Identify which cell holds the provided text, then report its (x, y) central coordinate. 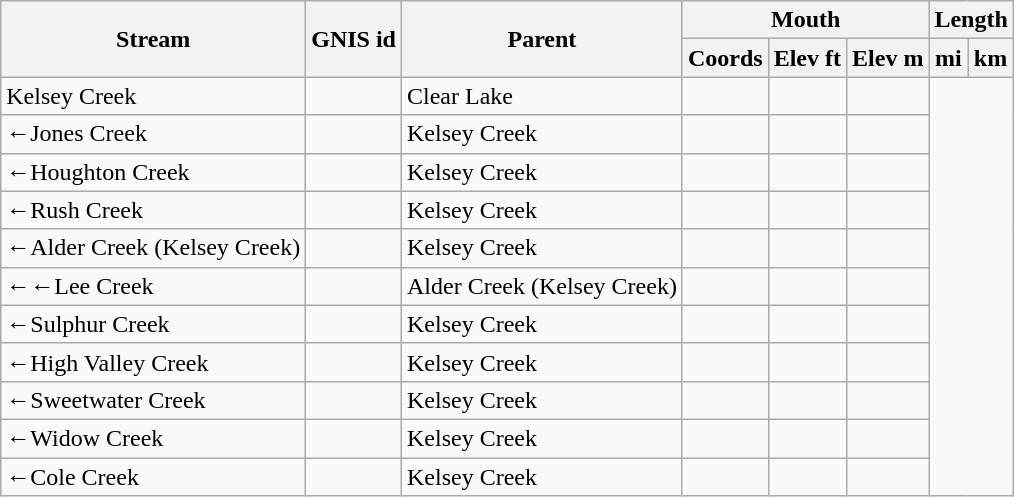
←Sweetwater Creek (154, 400)
←Houghton Creek (154, 172)
Length (971, 20)
Clear Lake (542, 96)
Stream (154, 39)
←Widow Creek (154, 438)
←Cole Creek (154, 477)
←Rush Creek (154, 210)
←Alder Creek (Kelsey Creek) (154, 248)
←Jones Creek (154, 134)
Coords (725, 58)
mi (948, 58)
Alder Creek (Kelsey Creek) (542, 286)
km (991, 58)
GNIS id (354, 39)
Elev ft (807, 58)
←Sulphur Creek (154, 324)
←High Valley Creek (154, 362)
Mouth (805, 20)
←←Lee Creek (154, 286)
Parent (542, 39)
Elev m (888, 58)
